Extract the (X, Y) coordinate from the center of the cell holding the provided text.  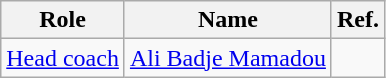
Ali Badje Mamadou (228, 58)
Name (228, 20)
Role (63, 20)
Head coach (63, 58)
Ref. (358, 20)
